Provide the [X, Y] coordinate of the cell's center where the given text is located.  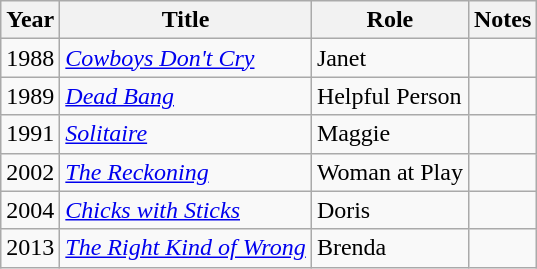
1991 [30, 134]
1989 [30, 96]
Woman at Play [390, 172]
2013 [30, 248]
Cowboys Don't Cry [186, 58]
Doris [390, 210]
2002 [30, 172]
The Right Kind of Wrong [186, 248]
2004 [30, 210]
The Reckoning [186, 172]
Role [390, 20]
Dead Bang [186, 96]
Notes [502, 20]
1988 [30, 58]
Helpful Person [390, 96]
Maggie [390, 134]
Solitaire [186, 134]
Chicks with Sticks [186, 210]
Brenda [390, 248]
Janet [390, 58]
Year [30, 20]
Title [186, 20]
